Detect which cell encompasses the target text, then output its (X, Y) center coordinate. 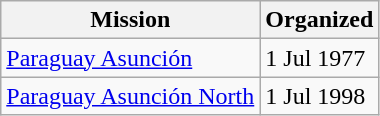
1 Jul 1998 (320, 96)
Organized (320, 20)
Paraguay Asunción North (130, 96)
1 Jul 1977 (320, 58)
Paraguay Asunción (130, 58)
Mission (130, 20)
